Output the (x, y) coordinate of the center of the cell containing the given text.  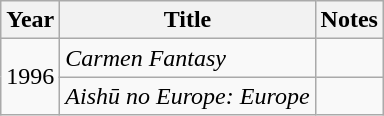
Notes (349, 20)
Title (188, 20)
1996 (30, 77)
Carmen Fantasy (188, 58)
Aishū no Europe: Europe (188, 96)
Year (30, 20)
